Extract the (X, Y) coordinate from the center of the cell holding the provided text.  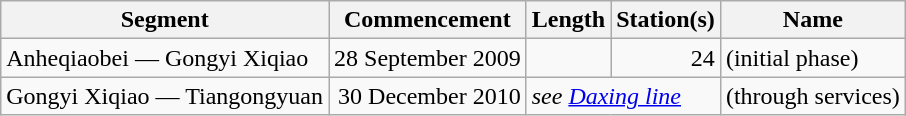
see Daxing line (623, 96)
Anheqiaobei — Gongyi Xiqiao (165, 58)
(initial phase) (812, 58)
28 September 2009 (427, 58)
(through services) (812, 96)
Length (568, 20)
24 (666, 58)
Name (812, 20)
Gongyi Xiqiao — Tiangongyuan (165, 96)
30 December 2010 (427, 96)
Commencement (427, 20)
Segment (165, 20)
Station(s) (666, 20)
